Scan for the cell matching the given text and deliver its (x, y) coordinate at center. 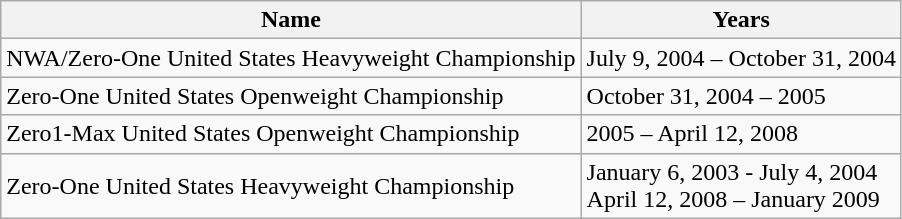
NWA/Zero-One United States Heavyweight Championship (291, 58)
Years (741, 20)
Zero1-Max United States Openweight Championship (291, 134)
Zero-One United States Openweight Championship (291, 96)
2005 – April 12, 2008 (741, 134)
October 31, 2004 – 2005 (741, 96)
January 6, 2003 - July 4, 2004April 12, 2008 – January 2009 (741, 186)
July 9, 2004 – October 31, 2004 (741, 58)
Name (291, 20)
Zero-One United States Heavyweight Championship (291, 186)
